Return [x, y] of the center of cell containing provided text 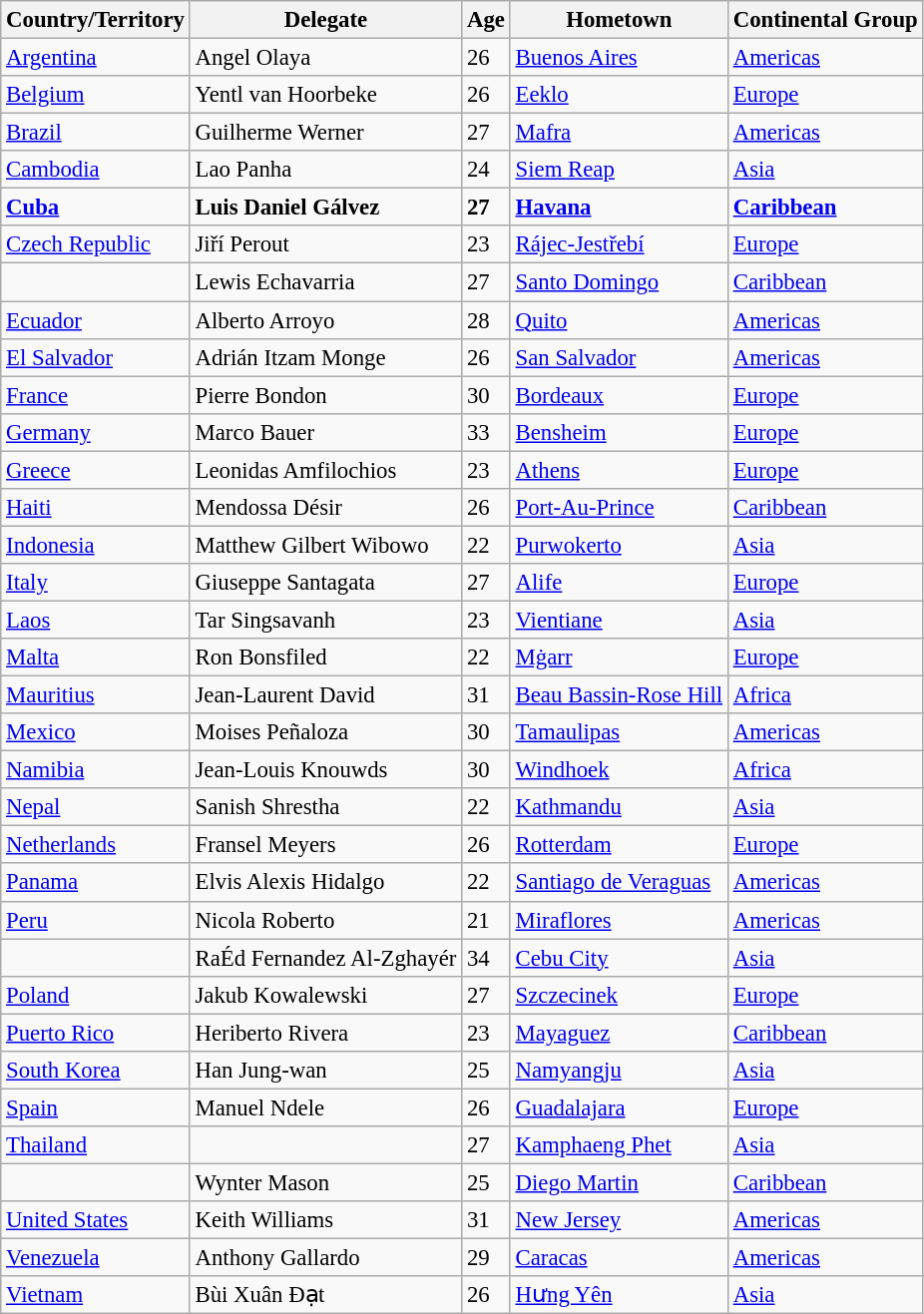
Han Jung-wan [325, 1071]
Mġarr [619, 657]
Hometown [619, 20]
Puerto Rico [96, 1033]
Ron Bonsfiled [325, 657]
Thailand [96, 1145]
Eeklo [619, 95]
Mafra [619, 133]
Buenos Aires [619, 58]
Jean-Louis Knouwds [325, 770]
Luis Daniel Gálvez [325, 208]
Laos [96, 620]
29 [487, 1258]
Moises Peñaloza [325, 732]
Caracas [619, 1258]
Panama [96, 883]
Guadalajara [619, 1107]
Malta [96, 657]
Netherlands [96, 845]
Alberto Arroyo [325, 320]
Fransel Meyers [325, 845]
Matthew Gilbert Wibowo [325, 545]
33 [487, 432]
Czech Republic [96, 244]
Angel Olaya [325, 58]
Lao Panha [325, 170]
Jakub Kowalewski [325, 995]
Havana [619, 208]
Vientiane [619, 620]
Mendossa Désir [325, 508]
Lewis Echavarria [325, 282]
Cebu City [619, 958]
Belgium [96, 95]
Keith Williams [325, 1220]
Beau Bassin-Rose Hill [619, 695]
Athens [619, 470]
Siem Reap [619, 170]
Port-Au-Prince [619, 508]
24 [487, 170]
San Salvador [619, 357]
Namibia [96, 770]
Germany [96, 432]
Age [487, 20]
Ecuador [96, 320]
Tar Singsavanh [325, 620]
Poland [96, 995]
Windhoek [619, 770]
New Jersey [619, 1220]
Quito [619, 320]
Marco Bauer [325, 432]
Mexico [96, 732]
Continental Group [825, 20]
Mauritius [96, 695]
Kathmandu [619, 807]
28 [487, 320]
Heriberto Rivera [325, 1033]
Country/Territory [96, 20]
34 [487, 958]
Cambodia [96, 170]
Manuel Ndele [325, 1107]
Diego Martin [619, 1182]
Rotterdam [619, 845]
Greece [96, 470]
Sanish Shrestha [325, 807]
Guilherme Werner [325, 133]
Szczecinek [619, 995]
Peru [96, 920]
Leonidas Amfilochios [325, 470]
Bùi Xuân Đạt [325, 1295]
Bordeaux [619, 395]
Kamphaeng Phet [619, 1145]
El Salvador [96, 357]
Santo Domingo [619, 282]
Purwokerto [619, 545]
Argentina [96, 58]
Jiří Perout [325, 244]
Tamaulipas [619, 732]
Rájec-Jestřebí [619, 244]
Vietnam [96, 1295]
South Korea [96, 1071]
Wynter Mason [325, 1182]
21 [487, 920]
Alife [619, 583]
Bensheim [619, 432]
Spain [96, 1107]
Pierre Bondon [325, 395]
Venezuela [96, 1258]
Jean-Laurent David [325, 695]
Brazil [96, 133]
United States [96, 1220]
Miraflores [619, 920]
Elvis Alexis Hidalgo [325, 883]
Nicola Roberto [325, 920]
Italy [96, 583]
Nepal [96, 807]
France [96, 395]
Giuseppe Santagata [325, 583]
Anthony Gallardo [325, 1258]
RaÉd Fernandez Al-Zghayér [325, 958]
Delegate [325, 20]
Hưng Yên [619, 1295]
Namyangju [619, 1071]
Indonesia [96, 545]
Haiti [96, 508]
Cuba [96, 208]
Mayaguez [619, 1033]
Adrián Itzam Monge [325, 357]
Santiago de Veraguas [619, 883]
Yentl van Hoorbeke [325, 95]
